Detect which cell encompasses the target text, then output its [X, Y] center coordinate. 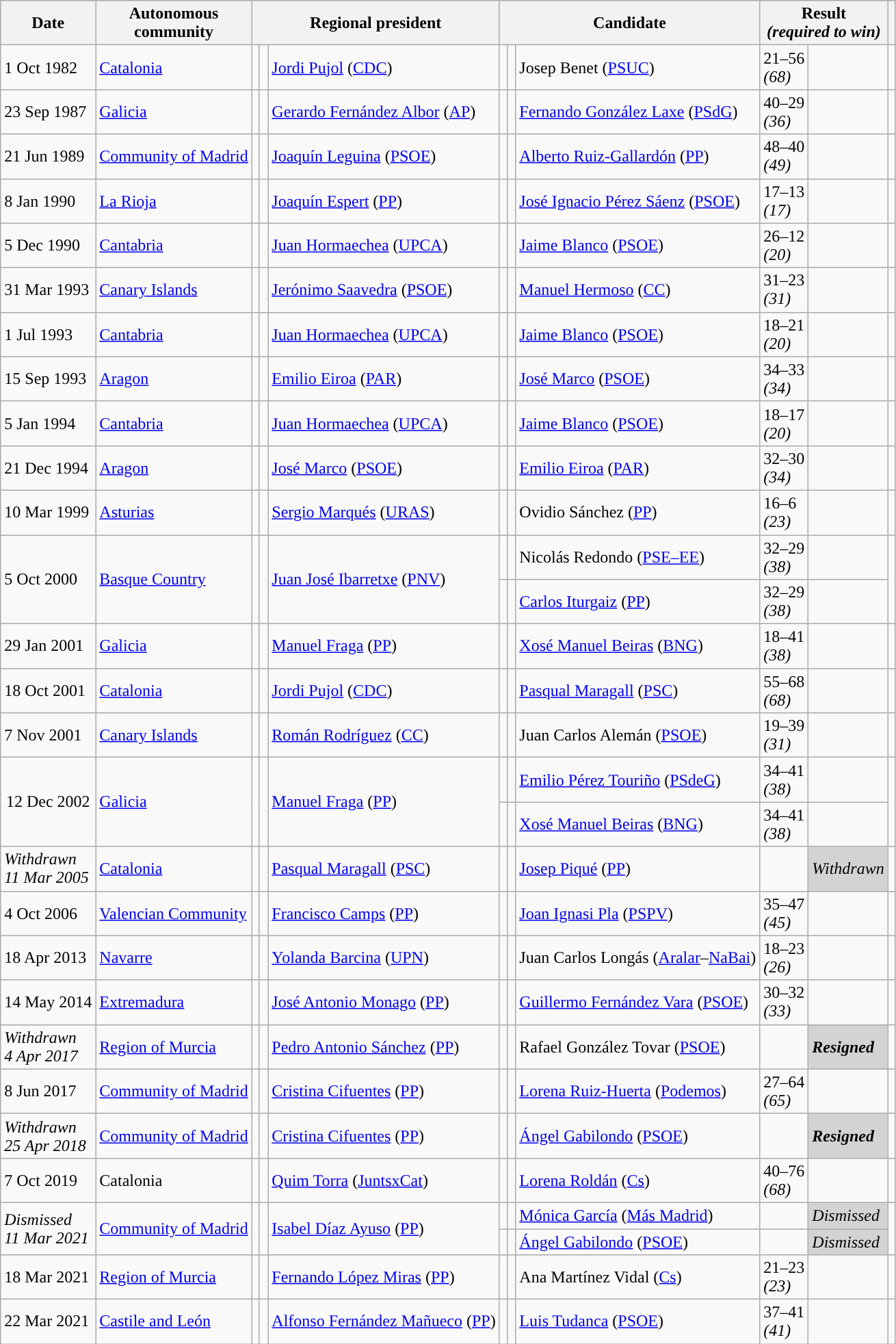
Withdrawn [848, 869]
Carlos Iturgaiz (PP) [637, 602]
Juan Carlos Alemán (PSOE) [637, 735]
José Ignacio Pérez Sáenz (PSOE) [637, 201]
Yolanda Barcina (UPN) [384, 958]
22 Mar 2021 [48, 1322]
31–23(31) [784, 290]
15 Sep 1993 [48, 379]
21 Dec 1994 [48, 468]
La Rioja [174, 201]
Joaquín Leguina (PSOE) [384, 156]
55–68(68) [784, 691]
21–23(23) [784, 1277]
Juan Carlos Longás (Aralar–NaBai) [637, 958]
Withdrawn11 Mar 2005 [48, 869]
8 Jun 2017 [48, 1091]
Ana Martínez Vidal (Cs) [637, 1277]
Result(required to win) [823, 23]
27–64(65) [784, 1091]
Extremadura [174, 1002]
Juan José Ibarretxe (PNV) [384, 580]
Josep Piqué (PP) [637, 869]
José Antonio Monago (PP) [384, 1002]
32–30(34) [784, 468]
18 Oct 2001 [48, 691]
5 Jan 1994 [48, 423]
10 Mar 1999 [48, 512]
40–29(36) [784, 112]
Gerardo Fernández Albor (AP) [384, 112]
18 Mar 2021 [48, 1277]
Emilio Pérez Touriño (PSdeG) [637, 780]
Sergio Marqués (URAS) [384, 512]
Joaquín Espert (PP) [384, 201]
Basque Country [174, 580]
19–39(31) [784, 735]
Isabel Díaz Ayuso (PP) [384, 1228]
Alfonso Fernández Mañueco (PP) [384, 1322]
Withdrawn4 Apr 2017 [48, 1047]
29 Jan 2001 [48, 646]
Quim Torra (JuntsxCat) [384, 1180]
Autonomouscommunity [174, 23]
1 Jul 1993 [48, 334]
30–32(33) [784, 1002]
14 May 2014 [48, 1002]
Fernando López Miras (PP) [384, 1277]
Valencian Community [174, 913]
Rafael González Tovar (PSOE) [637, 1047]
Francisco Camps (PP) [384, 913]
Regional president [375, 23]
Ovidio Sánchez (PP) [637, 512]
Candidate [629, 23]
Fernando González Laxe (PSdG) [637, 112]
Luis Tudanca (PSOE) [637, 1322]
34–33(34) [784, 379]
8 Jan 1990 [48, 201]
Josep Benet (PSUC) [637, 67]
4 Oct 2006 [48, 913]
Alberto Ruiz-Gallardón (PP) [637, 156]
Manuel Hermoso (CC) [637, 290]
17–13(17) [784, 201]
31 Mar 1993 [48, 290]
37–41(41) [784, 1322]
7 Oct 2019 [48, 1180]
Lorena Roldán (Cs) [637, 1180]
Lorena Ruiz-Huerta (Podemos) [637, 1091]
Date [48, 23]
18–21(20) [784, 334]
Pedro Antonio Sánchez (PP) [384, 1047]
1 Oct 1982 [48, 67]
18–23(26) [784, 958]
18–17(20) [784, 423]
Castile and León [174, 1322]
12 Dec 2002 [48, 802]
21 Jun 1989 [48, 156]
Guillermo Fernández Vara (PSOE) [637, 1002]
40–76(68) [784, 1180]
Asturias [174, 512]
Navarre [174, 958]
26–12(20) [784, 245]
Nicolás Redondo (PSE–EE) [637, 557]
21–56(68) [784, 67]
Mónica García (Más Madrid) [637, 1215]
18 Apr 2013 [48, 958]
7 Nov 2001 [48, 735]
16–6(23) [784, 512]
35–47(45) [784, 913]
18–41(38) [784, 646]
5 Oct 2000 [48, 580]
Withdrawn25 Apr 2018 [48, 1136]
Dismissed11 Mar 2021 [48, 1228]
Joan Ignasi Pla (PSPV) [637, 913]
Román Rodríguez (CC) [384, 735]
5 Dec 1990 [48, 245]
Jerónimo Saavedra (PSOE) [384, 290]
48–40(49) [784, 156]
23 Sep 1987 [48, 112]
